Return the (X, Y) coordinate for the center point of the cell that contains the specified text.  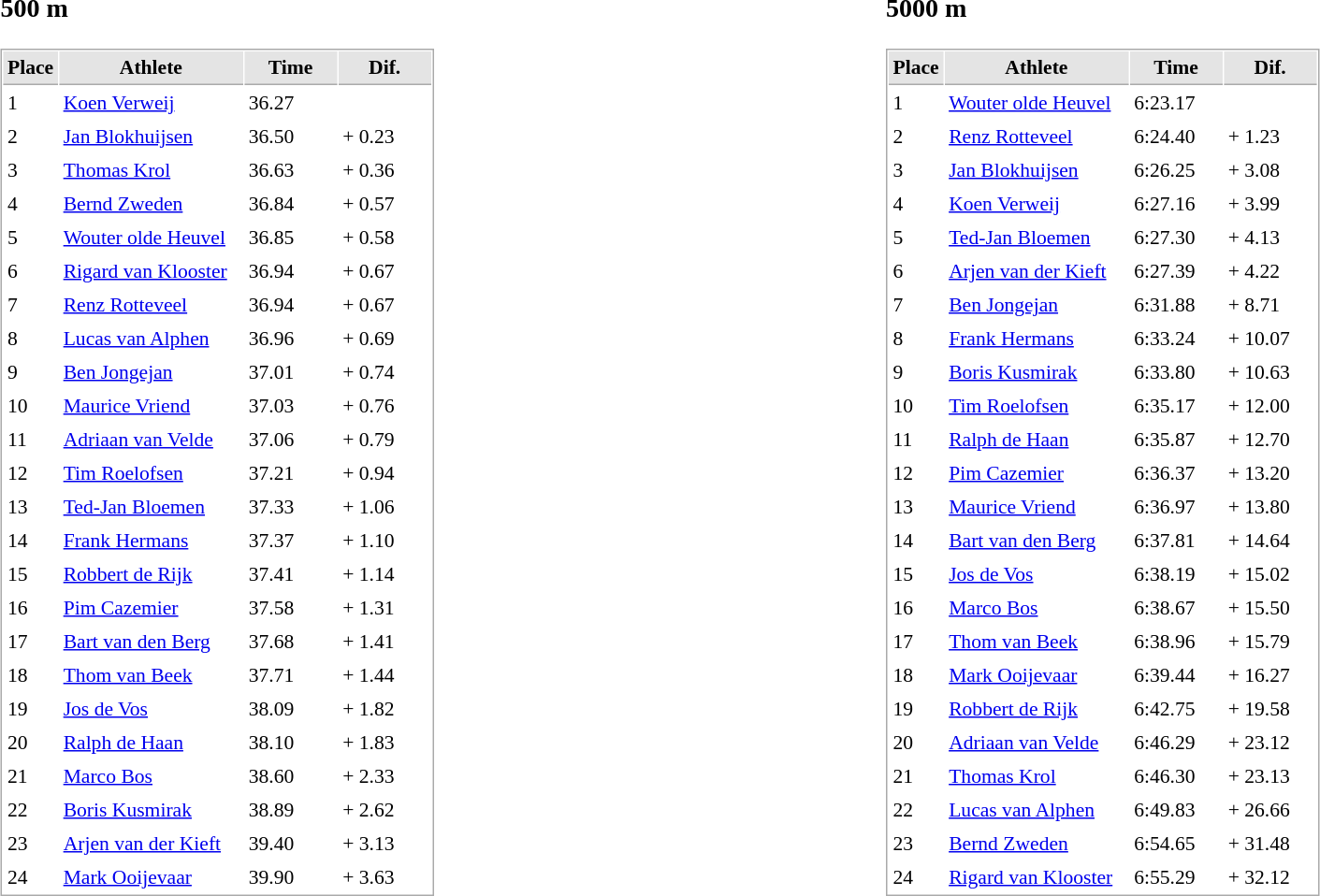
+ 0.36 (385, 170)
39.90 (290, 877)
+ 10.07 (1270, 339)
+ 10.63 (1270, 372)
37.41 (290, 574)
+ 2.62 (385, 810)
+ 14.64 (1270, 541)
38.89 (290, 810)
6:23.17 (1177, 103)
+ 13.20 (1270, 473)
+ 0.94 (385, 473)
6:33.24 (1177, 339)
+ 13.80 (1270, 507)
+ 23.13 (1270, 776)
6:36.97 (1177, 507)
+ 32.12 (1270, 877)
6:42.75 (1177, 709)
+ 3.63 (385, 877)
6:35.17 (1177, 406)
+ 15.02 (1270, 574)
6:27.30 (1177, 238)
37.37 (290, 541)
6:26.25 (1177, 170)
38.09 (290, 709)
36.85 (290, 238)
6:31.88 (1177, 305)
6:27.16 (1177, 204)
39.40 (290, 844)
+ 4.22 (1270, 271)
+ 0.76 (385, 406)
+ 0.23 (385, 137)
36.50 (290, 137)
37.21 (290, 473)
+ 1.10 (385, 541)
6:49.83 (1177, 810)
+ 1.44 (385, 675)
37.06 (290, 440)
6:33.80 (1177, 372)
6:35.87 (1177, 440)
38.10 (290, 743)
6:55.29 (1177, 877)
+ 4.13 (1270, 238)
6:38.96 (1177, 642)
37.68 (290, 642)
36.63 (290, 170)
+ 0.57 (385, 204)
6:46.30 (1177, 776)
+ 8.71 (1270, 305)
6:38.67 (1177, 608)
6:27.39 (1177, 271)
+ 1.83 (385, 743)
+ 3.08 (1270, 170)
+ 16.27 (1270, 675)
+ 19.58 (1270, 709)
37.71 (290, 675)
6:38.19 (1177, 574)
37.33 (290, 507)
6:46.29 (1177, 743)
6:24.40 (1177, 137)
6:36.37 (1177, 473)
6:39.44 (1177, 675)
+ 1.23 (1270, 137)
37.03 (290, 406)
6:37.81 (1177, 541)
36.84 (290, 204)
+ 3.13 (385, 844)
+ 12.00 (1270, 406)
+ 0.74 (385, 372)
+ 1.14 (385, 574)
+ 15.79 (1270, 642)
+ 23.12 (1270, 743)
+ 15.50 (1270, 608)
+ 3.99 (1270, 204)
37.01 (290, 372)
38.60 (290, 776)
+ 12.70 (1270, 440)
36.96 (290, 339)
36.27 (290, 103)
+ 0.69 (385, 339)
+ 31.48 (1270, 844)
+ 1.41 (385, 642)
37.58 (290, 608)
+ 1.06 (385, 507)
+ 1.82 (385, 709)
+ 0.79 (385, 440)
+ 26.66 (1270, 810)
6:54.65 (1177, 844)
+ 2.33 (385, 776)
+ 1.31 (385, 608)
+ 0.58 (385, 238)
